Search for the cell housing the specified text and yield its [X, Y] center coordinate. 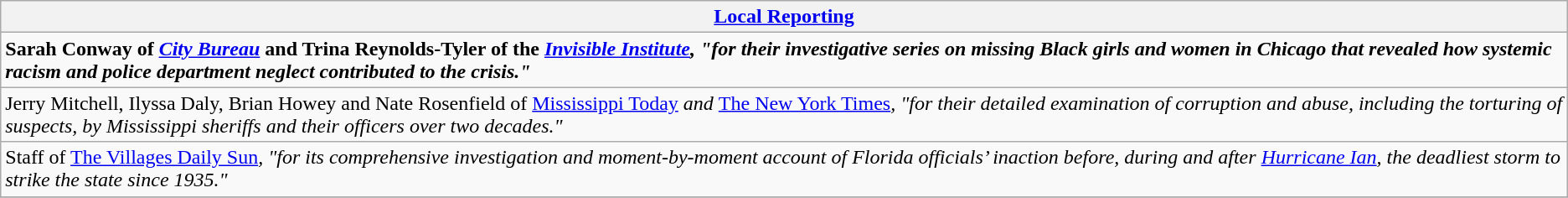
Local Reporting [784, 17]
